Find where the given text appears and provide that cell's center as (X, Y) coordinate. 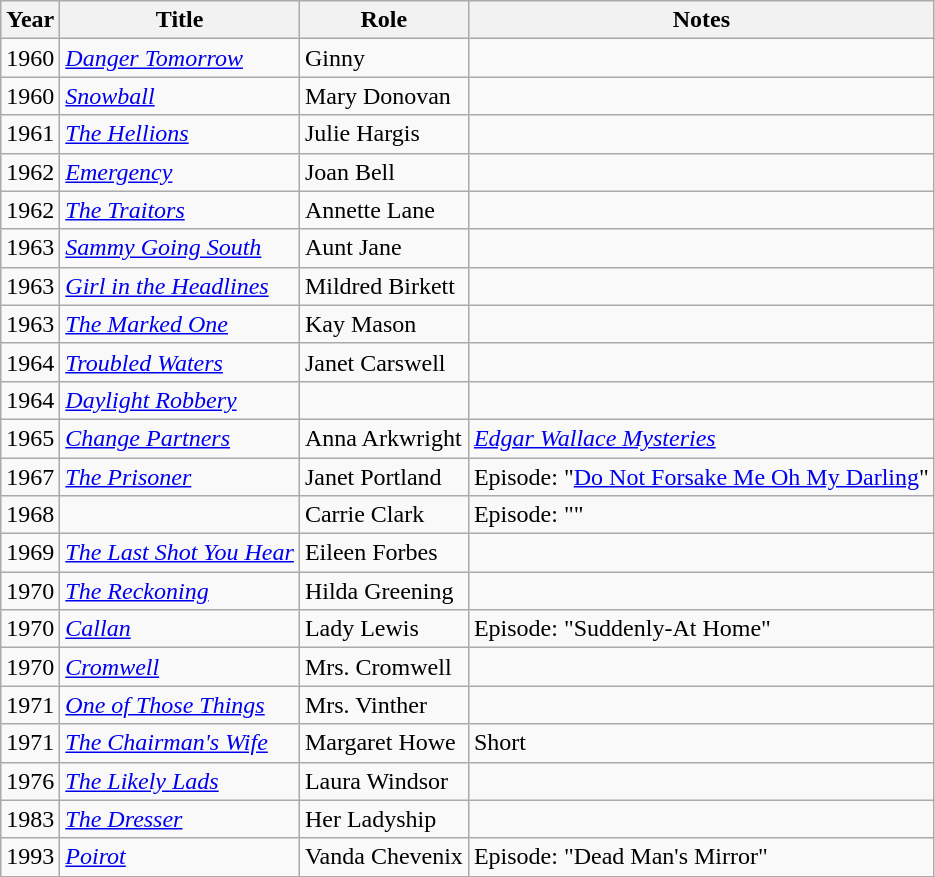
Julie Hargis (384, 134)
The Last Shot You Hear (180, 553)
Janet Portland (384, 477)
The Chairman's Wife (180, 743)
Annette Lane (384, 210)
Mary Donovan (384, 96)
1965 (30, 438)
Margaret Howe (384, 743)
The Marked One (180, 324)
Girl in the Headlines (180, 286)
Change Partners (180, 438)
Laura Windsor (384, 781)
Snowball (180, 96)
Troubled Waters (180, 362)
1976 (30, 781)
Poirot (180, 857)
Kay Mason (384, 324)
Edgar Wallace Mysteries (701, 438)
The Dresser (180, 819)
Short (701, 743)
Sammy Going South (180, 248)
Year (30, 20)
Mildred Birkett (384, 286)
1983 (30, 819)
Daylight Robbery (180, 400)
Eileen Forbes (384, 553)
Callan (180, 629)
Notes (701, 20)
The Prisoner (180, 477)
Aunt Jane (384, 248)
The Traitors (180, 210)
Episode: "Suddenly-At Home" (701, 629)
Hilda Greening (384, 591)
1968 (30, 515)
The Likely Lads (180, 781)
Role (384, 20)
Joan Bell (384, 172)
Janet Carswell (384, 362)
Ginny (384, 58)
Her Ladyship (384, 819)
One of Those Things (180, 705)
Anna Arkwright (384, 438)
Episode: "" (701, 515)
Danger Tomorrow (180, 58)
Lady Lewis (384, 629)
Episode: "Do Not Forsake Me Oh My Darling" (701, 477)
Vanda Chevenix (384, 857)
Title (180, 20)
Carrie Clark (384, 515)
Cromwell (180, 667)
1969 (30, 553)
Mrs. Vinther (384, 705)
Episode: "Dead Man's Mirror" (701, 857)
The Reckoning (180, 591)
Mrs. Cromwell (384, 667)
The Hellions (180, 134)
Emergency (180, 172)
1993 (30, 857)
1967 (30, 477)
1961 (30, 134)
